Extract the [x, y] coordinate from the center of the cell holding the provided text.  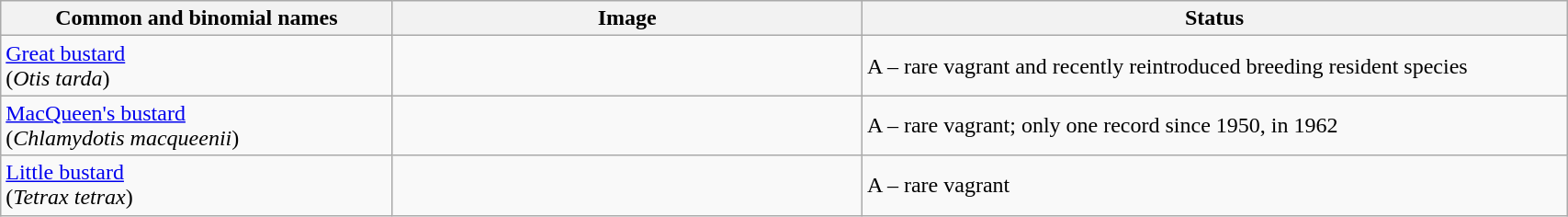
A – rare vagrant and recently reintroduced breeding resident species [1214, 66]
A – rare vagrant [1214, 186]
Status [1214, 18]
Little bustard(Tetrax tetrax) [197, 186]
Common and binomial names [197, 18]
Image [626, 18]
A – rare vagrant; only one record since 1950, in 1962 [1214, 125]
MacQueen's bustard(Chlamydotis macqueenii) [197, 125]
Great bustard(Otis tarda) [197, 66]
